From the cell containing the given text, extract its center point as [x, y] coordinate. 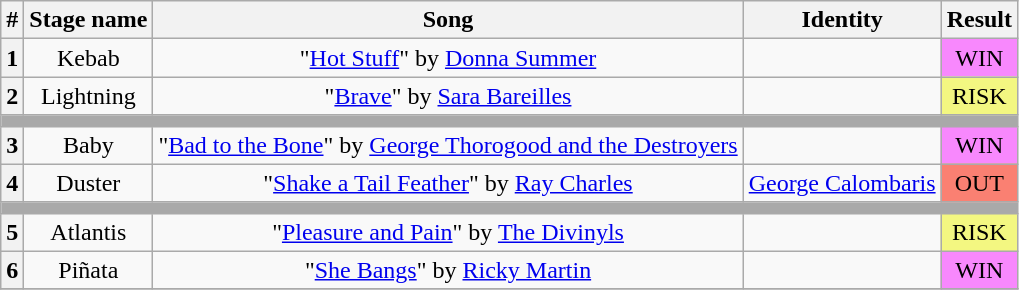
"She Bangs" by Ricky Martin [448, 270]
1 [12, 58]
3 [12, 145]
George Calombaris [842, 183]
Lightning [88, 96]
Duster [88, 183]
Kebab [88, 58]
Stage name [88, 20]
"Pleasure and Pain" by The Divinyls [448, 232]
Identity [842, 20]
6 [12, 270]
# [12, 20]
Song [448, 20]
"Shake a Tail Feather" by Ray Charles [448, 183]
"Hot Stuff" by Donna Summer [448, 58]
2 [12, 96]
Piñata [88, 270]
"Bad to the Bone" by George Thorogood and the Destroyers [448, 145]
5 [12, 232]
Baby [88, 145]
"Brave" by Sara Bareilles [448, 96]
Atlantis [88, 232]
Result [979, 20]
4 [12, 183]
OUT [979, 183]
